Locate the cell with the specified text and output its (X, Y) center coordinate. 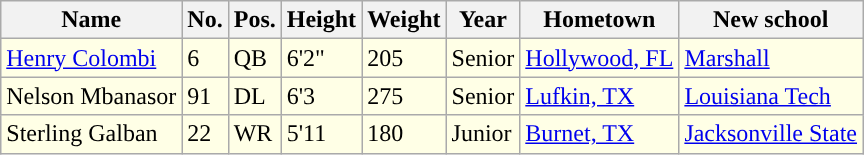
91 (205, 96)
Weight (404, 20)
205 (404, 58)
Burnet, TX (600, 134)
Junior (483, 134)
Henry Colombi (92, 58)
Lufkin, TX (600, 96)
Louisiana Tech (771, 96)
Nelson Mbanasor (92, 96)
QB (254, 58)
Year (483, 20)
DL (254, 96)
6 (205, 58)
Name (92, 20)
5'11 (321, 134)
Pos. (254, 20)
Jacksonville State (771, 134)
No. (205, 20)
Height (321, 20)
180 (404, 134)
275 (404, 96)
6'2" (321, 58)
22 (205, 134)
New school (771, 20)
6'3 (321, 96)
Sterling Galban (92, 134)
Hollywood, FL (600, 58)
Marshall (771, 58)
Hometown (600, 20)
WR (254, 134)
